Identify which cell holds the provided text, then report its [X, Y] central coordinate. 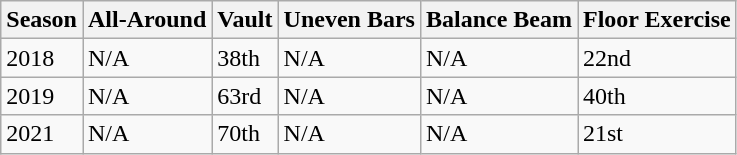
2021 [42, 134]
Season [42, 20]
2019 [42, 96]
2018 [42, 58]
Uneven Bars [349, 20]
70th [245, 134]
38th [245, 58]
Balance Beam [498, 20]
63rd [245, 96]
40th [658, 96]
Vault [245, 20]
All-Around [146, 20]
Floor Exercise [658, 20]
22nd [658, 58]
21st [658, 134]
